Scan for the cell matching the given text and deliver its (X, Y) coordinate at center. 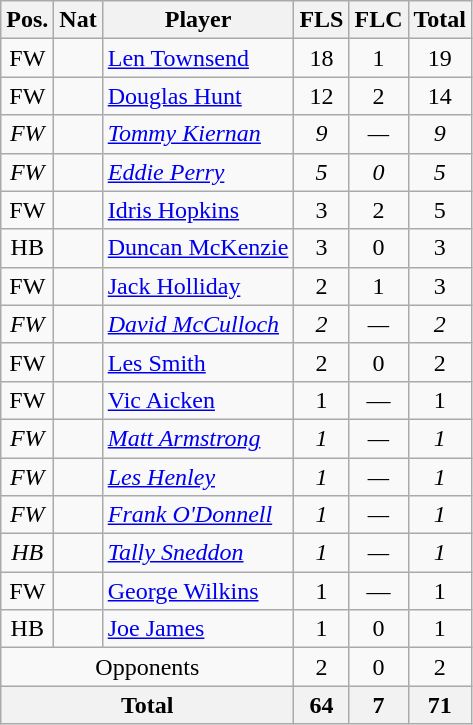
Eddie Perry (198, 172)
64 (322, 705)
Player (198, 20)
Len Townsend (198, 58)
Les Smith (198, 362)
Pos. (28, 20)
18 (322, 58)
14 (440, 96)
Idris Hopkins (198, 210)
Tommy Kiernan (198, 134)
David McCulloch (198, 324)
Vic Aicken (198, 400)
7 (378, 705)
Opponents (148, 667)
12 (322, 96)
FLC (378, 20)
Duncan McKenzie (198, 248)
19 (440, 58)
Nat (78, 20)
Joe James (198, 629)
Douglas Hunt (198, 96)
FLS (322, 20)
Tally Sneddon (198, 553)
George Wilkins (198, 591)
Matt Armstrong (198, 438)
Jack Holliday (198, 286)
Frank O'Donnell (198, 515)
Les Henley (198, 477)
71 (440, 705)
